Return the (X, Y) coordinate for the center point of the cell that contains the specified text.  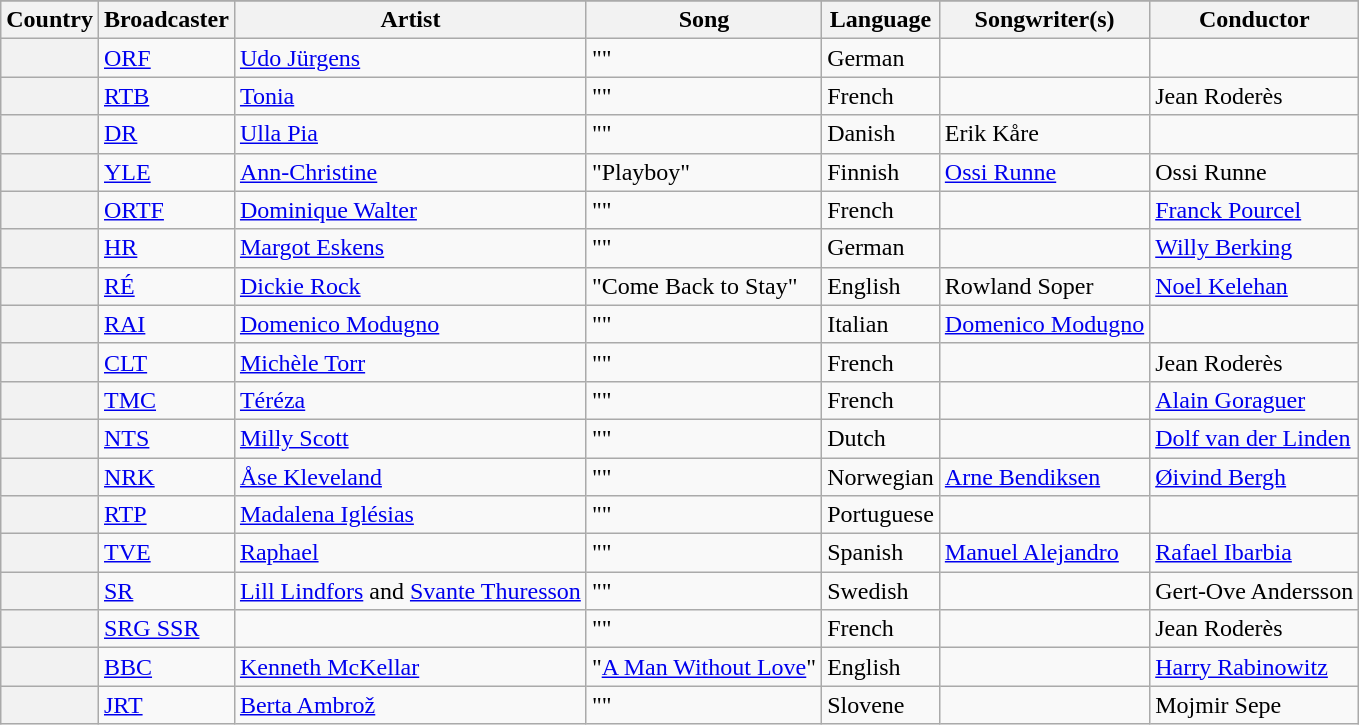
Dickie Rock (410, 286)
Milly Scott (410, 438)
Raphael (410, 553)
Alain Goraguer (1254, 400)
Manuel Alejandro (1044, 553)
NTS (166, 438)
ORTF (166, 210)
Noel Kelehan (1254, 286)
Portuguese (881, 515)
NRK (166, 477)
Ann-Christine (410, 172)
JRT (166, 705)
YLE (166, 172)
Erik Kåre (1044, 134)
Rafael Ibarbia (1254, 553)
Italian (881, 324)
RÉ (166, 286)
Willy Berking (1254, 248)
Kenneth McKellar (410, 667)
SR (166, 591)
SRG SSR (166, 629)
Swedish (881, 591)
Harry Rabinowitz (1254, 667)
Michèle Torr (410, 362)
Finnish (881, 172)
Song (704, 20)
TVE (166, 553)
"Come Back to Stay" (704, 286)
Spanish (881, 553)
Udo Jürgens (410, 58)
Berta Ambrož (410, 705)
DR (166, 134)
Danish (881, 134)
RTP (166, 515)
Broadcaster (166, 20)
Norwegian (881, 477)
Artist (410, 20)
Slovene (881, 705)
Åse Kleveland (410, 477)
Lill Lindfors and Svante Thuresson (410, 591)
Margot Eskens (410, 248)
Songwriter(s) (1044, 20)
Dolf van der Linden (1254, 438)
"Playboy" (704, 172)
RAI (166, 324)
Dominique Walter (410, 210)
Dutch (881, 438)
Rowland Soper (1044, 286)
Language (881, 20)
Mojmir Sepe (1254, 705)
Øivind Bergh (1254, 477)
"A Man Without Love" (704, 667)
CLT (166, 362)
Tonia (410, 96)
Arne Bendiksen (1044, 477)
RTB (166, 96)
TMC (166, 400)
Madalena Iglésias (410, 515)
Téréza (410, 400)
BBC (166, 667)
Conductor (1254, 20)
Country (50, 20)
Gert-Ove Andersson (1254, 591)
ORF (166, 58)
Franck Pourcel (1254, 210)
HR (166, 248)
Ulla Pia (410, 134)
